Return the [x, y] coordinate for the center point of the cell that contains the specified text.  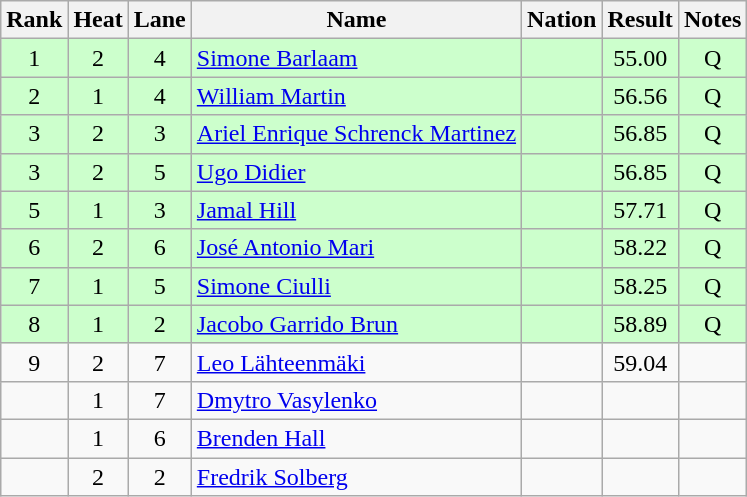
José Antonio Mari [356, 248]
55.00 [640, 58]
Result [640, 20]
Leo Lähteenmäki [356, 362]
Notes [712, 20]
59.04 [640, 362]
Nation [562, 20]
Simone Barlaam [356, 58]
8 [34, 324]
Lane [160, 20]
58.22 [640, 248]
58.25 [640, 286]
William Martin [356, 96]
9 [34, 362]
Heat [98, 20]
Ugo Didier [356, 172]
Rank [34, 20]
57.71 [640, 210]
Brenden Hall [356, 438]
56.56 [640, 96]
Dmytro Vasylenko [356, 400]
Fredrik Solberg [356, 477]
Simone Ciulli [356, 286]
Jamal Hill [356, 210]
Ariel Enrique Schrenck Martinez [356, 134]
Name [356, 20]
Jacobo Garrido Brun [356, 324]
58.89 [640, 324]
